Locate the cell with the specified text and output its [x, y] center coordinate. 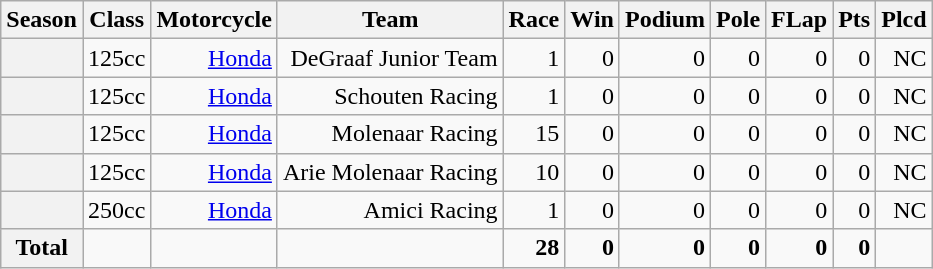
Plcd [904, 20]
Molenaar Racing [390, 134]
Schouten Racing [390, 96]
Class [116, 20]
Motorcycle [214, 20]
28 [534, 248]
Pts [854, 20]
Pole [738, 20]
DeGraaf Junior Team [390, 58]
Team [390, 20]
Race [534, 20]
250cc [116, 210]
FLap [800, 20]
10 [534, 172]
Season [42, 20]
15 [534, 134]
Win [592, 20]
Total [42, 248]
Podium [664, 20]
Arie Molenaar Racing [390, 172]
Amici Racing [390, 210]
